Identify which cell holds the provided text, then report its (x, y) central coordinate. 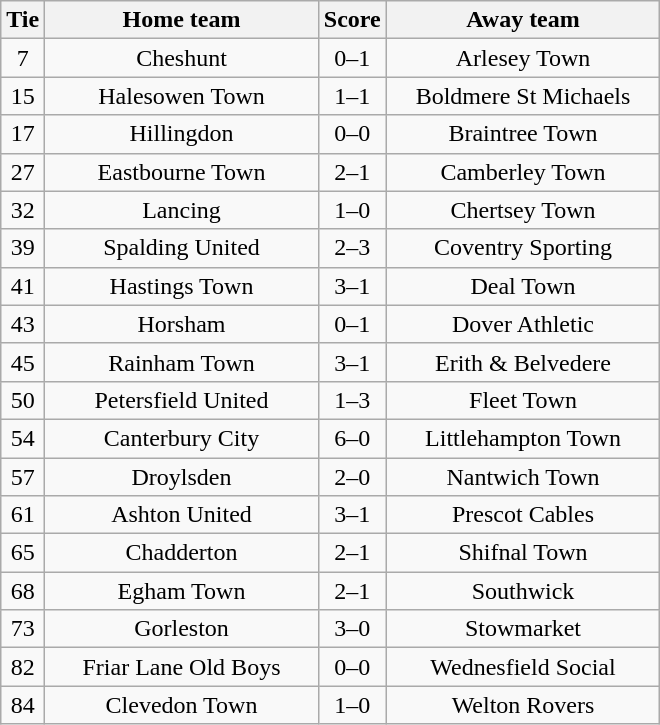
Deal Town (523, 286)
73 (23, 629)
Egham Town (182, 591)
Gorleston (182, 629)
Home team (182, 20)
17 (23, 134)
Chadderton (182, 553)
Braintree Town (523, 134)
2–3 (352, 248)
15 (23, 96)
Hillingdon (182, 134)
Horsham (182, 324)
50 (23, 400)
Chertsey Town (523, 210)
Nantwich Town (523, 477)
Welton Rovers (523, 705)
Coventry Sporting (523, 248)
Ashton United (182, 515)
Eastbourne Town (182, 172)
82 (23, 667)
Score (352, 20)
32 (23, 210)
Camberley Town (523, 172)
3–0 (352, 629)
65 (23, 553)
Arlesey Town (523, 58)
Canterbury City (182, 438)
Shifnal Town (523, 553)
2–0 (352, 477)
Lancing (182, 210)
Cheshunt (182, 58)
Littlehampton Town (523, 438)
Southwick (523, 591)
Boldmere St Michaels (523, 96)
Spalding United (182, 248)
Clevedon Town (182, 705)
1–3 (352, 400)
Petersfield United (182, 400)
27 (23, 172)
6–0 (352, 438)
Away team (523, 20)
68 (23, 591)
Tie (23, 20)
Droylsden (182, 477)
Rainham Town (182, 362)
Stowmarket (523, 629)
Erith & Belvedere (523, 362)
Friar Lane Old Boys (182, 667)
61 (23, 515)
Wednesfield Social (523, 667)
7 (23, 58)
1–1 (352, 96)
41 (23, 286)
39 (23, 248)
84 (23, 705)
Hastings Town (182, 286)
43 (23, 324)
Halesowen Town (182, 96)
57 (23, 477)
Prescot Cables (523, 515)
Dover Athletic (523, 324)
45 (23, 362)
54 (23, 438)
Fleet Town (523, 400)
